For the text-containing cell, return its midpoint in [X, Y] coordinate format. 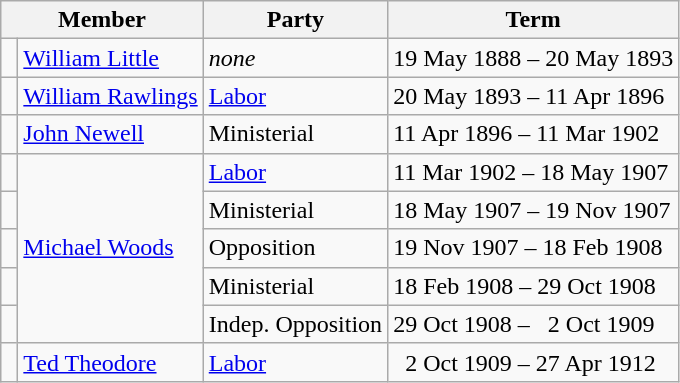
19 May 1888 – 20 May 1893 [534, 58]
Indep. Opposition [295, 324]
29 Oct 1908 – 2 Oct 1909 [534, 324]
Ted Theodore [110, 362]
Michael Woods [110, 248]
Opposition [295, 248]
11 Mar 1902 – 18 May 1907 [534, 172]
John Newell [110, 134]
18 Feb 1908 – 29 Oct 1908 [534, 286]
Party [295, 20]
none [295, 58]
William Little [110, 58]
11 Apr 1896 – 11 Mar 1902 [534, 134]
19 Nov 1907 – 18 Feb 1908 [534, 248]
William Rawlings [110, 96]
Term [534, 20]
2 Oct 1909 – 27 Apr 1912 [534, 362]
Member [102, 20]
18 May 1907 – 19 Nov 1907 [534, 210]
20 May 1893 – 11 Apr 1896 [534, 96]
